Detect which cell encompasses the target text, then output its [x, y] center coordinate. 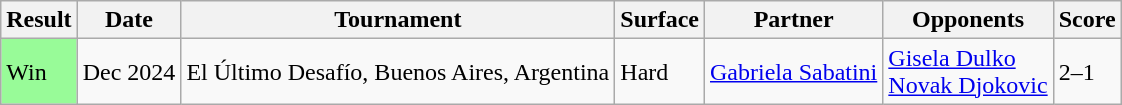
Partner [793, 20]
Result [39, 20]
2–1 [1087, 72]
Hard [660, 72]
Opponents [968, 20]
Tournament [398, 20]
Gabriela Sabatini [793, 72]
Dec 2024 [129, 72]
Gisela Dulko Novak Djokovic [968, 72]
Surface [660, 20]
Date [129, 20]
Score [1087, 20]
Win [39, 72]
El Último Desafío, Buenos Aires, Argentina [398, 72]
